Find where the given text appears and provide that cell's center as [x, y] coordinate. 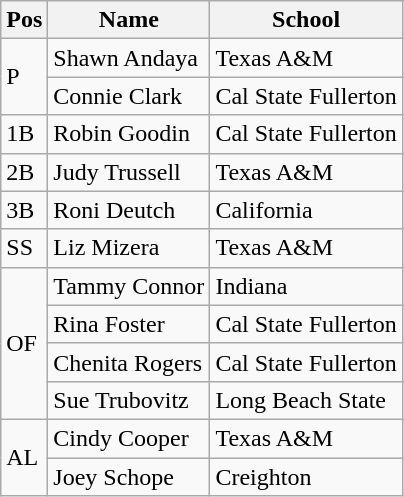
SS [24, 248]
Roni Deutch [129, 210]
Shawn Andaya [129, 58]
2B [24, 172]
Long Beach State [306, 400]
P [24, 77]
AL [24, 457]
School [306, 20]
Cindy Cooper [129, 438]
1B [24, 134]
Pos [24, 20]
Name [129, 20]
Joey Schope [129, 477]
3B [24, 210]
Creighton [306, 477]
Judy Trussell [129, 172]
Tammy Connor [129, 286]
Connie Clark [129, 96]
Liz Mizera [129, 248]
OF [24, 343]
Rina Foster [129, 324]
Indiana [306, 286]
Sue Trubovitz [129, 400]
California [306, 210]
Chenita Rogers [129, 362]
Robin Goodin [129, 134]
